Return (X, Y) of the center of cell containing provided text 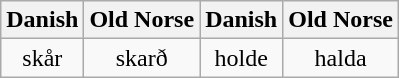
skår (42, 58)
halda (341, 58)
holde (242, 58)
skarð (142, 58)
